For the text-containing cell, return its midpoint in [X, Y] coordinate format. 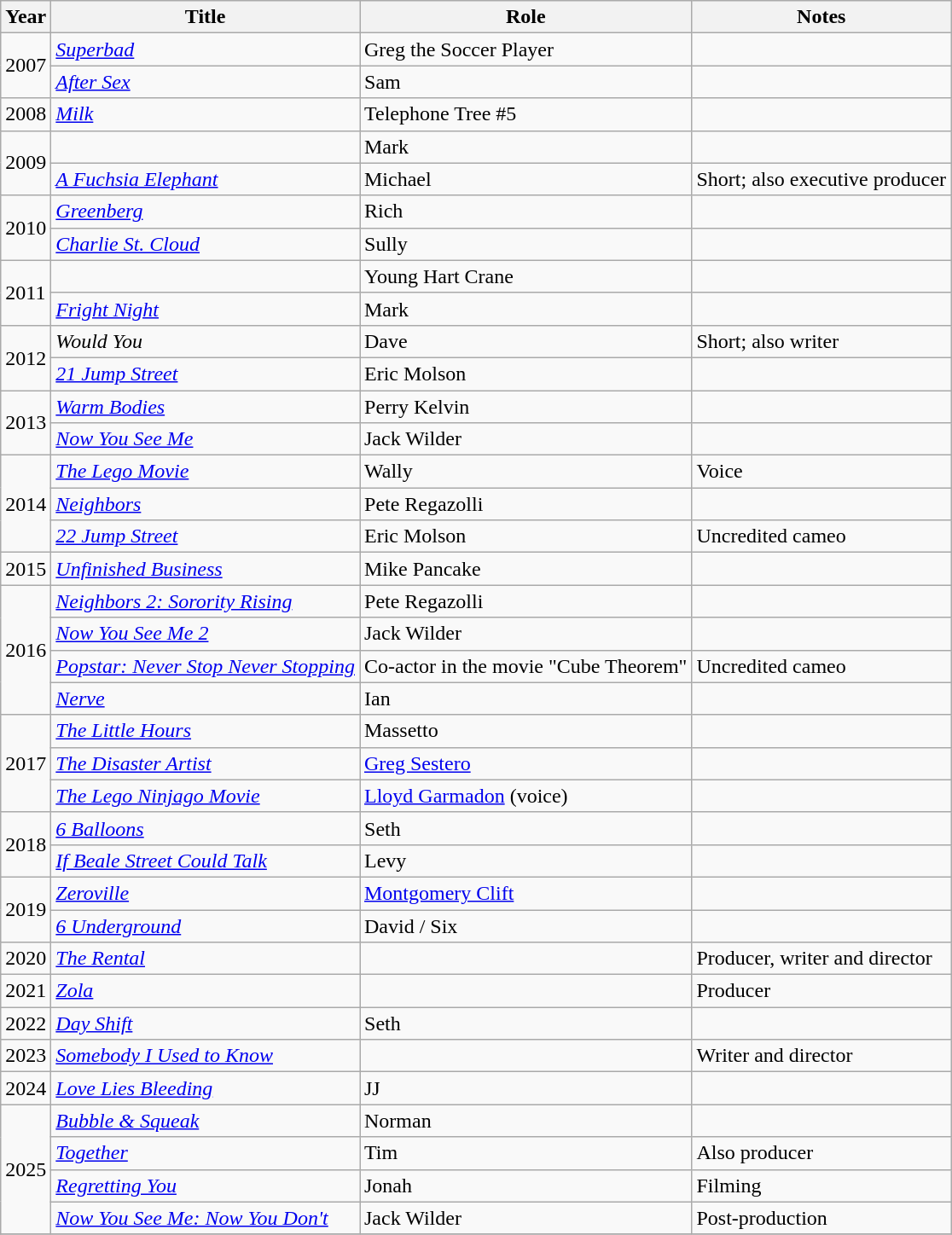
6 Balloons [206, 828]
Producer, writer and director [821, 959]
2007 [26, 66]
Writer and director [821, 1056]
Title [206, 17]
2012 [26, 357]
Norman [525, 1121]
Zeroville [206, 893]
Milk [206, 114]
Would You [206, 341]
Year [26, 17]
Somebody I Used to Know [206, 1056]
Day Shift [206, 1023]
Unfinished Business [206, 569]
Rich [525, 212]
2010 [26, 228]
Nerve [206, 699]
Charlie St. Cloud [206, 244]
Post-production [821, 1218]
Neighbors 2: Sorority Rising [206, 601]
Together [206, 1153]
Zola [206, 991]
Ian [525, 699]
Notes [821, 17]
Bubble & Squeak [206, 1121]
Dave [525, 341]
JJ [525, 1088]
2011 [26, 293]
Fright Night [206, 309]
2009 [26, 163]
Voice [821, 472]
Montgomery Clift [525, 893]
Short; also writer [821, 341]
Now You See Me [206, 439]
Levy [525, 861]
Regretting You [206, 1186]
Greg Sestero [525, 763]
Jonah [525, 1186]
Sam [525, 82]
2008 [26, 114]
Also producer [821, 1153]
Greenberg [206, 212]
Telephone Tree #5 [525, 114]
6 Underground [206, 925]
Massetto [525, 731]
Michael [525, 179]
The Rental [206, 959]
2015 [26, 569]
2023 [26, 1056]
A Fuchsia Elephant [206, 179]
Short; also executive producer [821, 179]
2024 [26, 1088]
David / Six [525, 925]
2017 [26, 763]
Lloyd Garmadon (voice) [525, 796]
The Little Hours [206, 731]
Now You See Me 2 [206, 634]
Now You See Me: Now You Don't [206, 1218]
2018 [26, 844]
Neighbors [206, 504]
2019 [26, 909]
Role [525, 17]
If Beale Street Could Talk [206, 861]
2022 [26, 1023]
Mike Pancake [525, 569]
The Lego Ninjago Movie [206, 796]
2020 [26, 959]
Sully [525, 244]
Love Lies Bleeding [206, 1088]
2013 [26, 423]
2016 [26, 650]
Greg the Soccer Player [525, 49]
2025 [26, 1169]
Producer [821, 991]
The Disaster Artist [206, 763]
Popstar: Never Stop Never Stopping [206, 666]
2021 [26, 991]
Co-actor in the movie "Cube Theorem" [525, 666]
21 Jump Street [206, 374]
The Lego Movie [206, 472]
Wally [525, 472]
Tim [525, 1153]
2014 [26, 504]
Young Hart Crane [525, 276]
22 Jump Street [206, 536]
Perry Kelvin [525, 407]
Superbad [206, 49]
Warm Bodies [206, 407]
After Sex [206, 82]
Filming [821, 1186]
